Search for the cell housing the specified text and yield its (x, y) center coordinate. 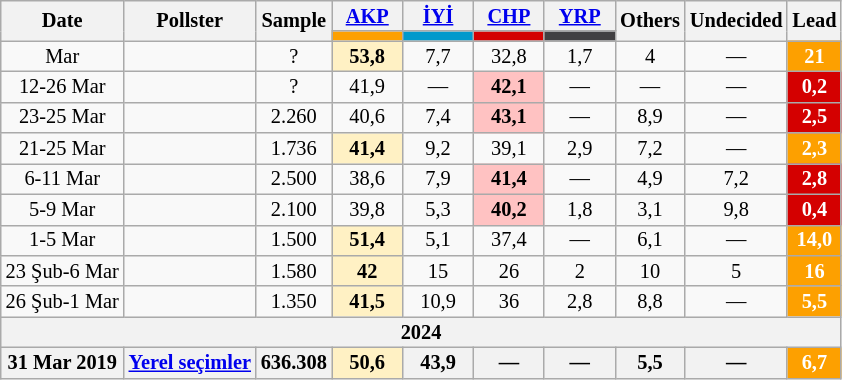
2.100 (294, 210)
6,1 (650, 240)
7,9 (438, 178)
43,9 (438, 362)
7,4 (438, 118)
2,3 (814, 148)
4 (650, 56)
2.260 (294, 118)
4,9 (650, 178)
1.736 (294, 148)
40,2 (508, 210)
8,9 (650, 118)
İYİ (438, 16)
1.350 (294, 302)
32,8 (508, 56)
5-9 Mar (62, 210)
38,6 (368, 178)
42 (368, 270)
Undecided (736, 20)
42,1 (508, 86)
50,6 (368, 362)
51,4 (368, 240)
1,7 (580, 56)
6-11 Mar (62, 178)
0,4 (814, 210)
39,1 (508, 148)
3,1 (650, 210)
CHP (508, 16)
16 (814, 270)
12-26 Mar (62, 86)
2.500 (294, 178)
14,0 (814, 240)
6,7 (814, 362)
41,5 (368, 302)
43,1 (508, 118)
Yerel seçimler (190, 362)
5,3 (438, 210)
5 (736, 270)
AKP (368, 16)
9,2 (438, 148)
2 (580, 270)
23 Şub-6 Mar (62, 270)
36 (508, 302)
10 (650, 270)
Date (62, 20)
26 Şub-1 Mar (62, 302)
Mar (62, 56)
1.500 (294, 240)
21-25 Mar (62, 148)
2,5 (814, 118)
Sample (294, 20)
26 (508, 270)
15 (438, 270)
Pollster (190, 20)
31 Mar 2019 (62, 362)
9,8 (736, 210)
37,4 (508, 240)
0,2 (814, 86)
2,9 (580, 148)
21 (814, 56)
1,8 (580, 210)
1-5 Mar (62, 240)
5,1 (438, 240)
8,8 (650, 302)
7,7 (438, 56)
636.308 (294, 362)
Lead (814, 20)
40,6 (368, 118)
Others (650, 20)
YRP (580, 16)
53,8 (368, 56)
10,9 (438, 302)
41,9 (368, 86)
23-25 Mar (62, 118)
39,8 (368, 210)
1.580 (294, 270)
2024 (422, 332)
